Detect which cell encompasses the target text, then output its [x, y] center coordinate. 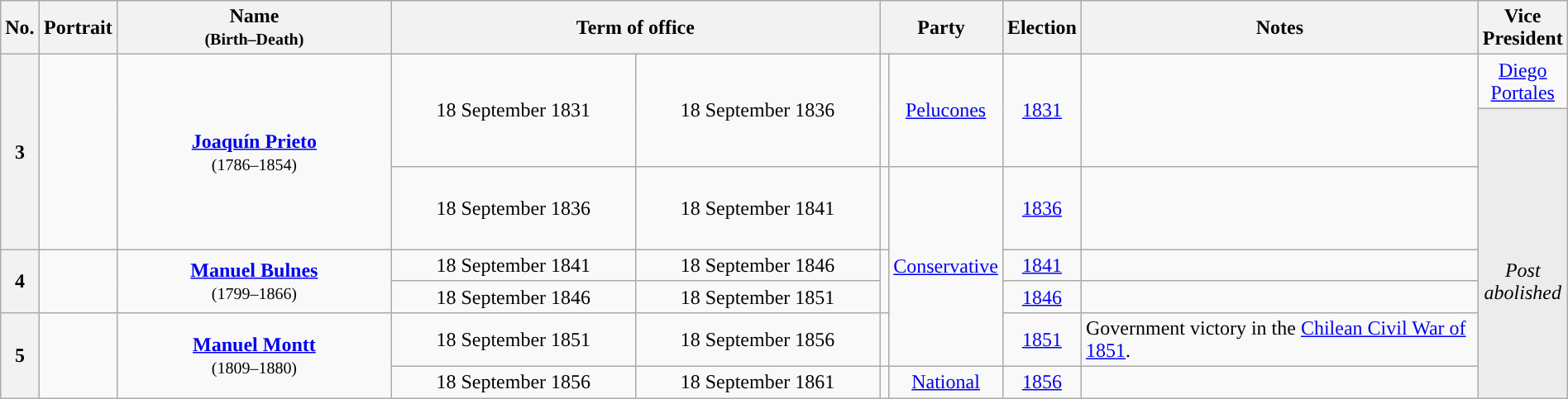
1846 [1042, 297]
Conservative [946, 266]
1851 [1042, 339]
No. [20, 28]
18 September 1861 [758, 382]
Joaquín Prieto(1786–1854) [255, 152]
Party [941, 28]
Election [1042, 28]
Diego Portales [1523, 81]
Vice President [1523, 28]
1856 [1042, 382]
18 September 1831 [513, 111]
Pelucones [946, 111]
Portrait [78, 28]
Term of office [635, 28]
1836 [1042, 208]
1831 [1042, 111]
Notes [1279, 28]
3 [20, 152]
1841 [1042, 265]
5 [20, 355]
Manuel Bulnes(1799–1866) [255, 281]
4 [20, 281]
Name(Birth–Death) [255, 28]
Government victory in the Chilean Civil War of 1851. [1279, 339]
National [946, 382]
Post abolished [1523, 282]
Manuel Montt(1809–1880) [255, 355]
